From the cell containing the given text, extract its center point as [x, y] coordinate. 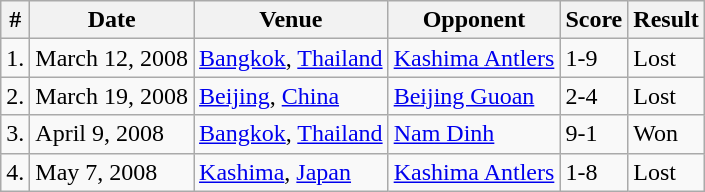
Beijing Guoan [474, 96]
April 9, 2008 [112, 134]
9-1 [594, 134]
1. [16, 58]
Beijing, China [292, 96]
Won [666, 134]
May 7, 2008 [112, 172]
1-8 [594, 172]
Nam Dinh [474, 134]
2. [16, 96]
Venue [292, 20]
# [16, 20]
Kashima, Japan [292, 172]
Score [594, 20]
March 19, 2008 [112, 96]
4. [16, 172]
3. [16, 134]
Result [666, 20]
1-9 [594, 58]
March 12, 2008 [112, 58]
2-4 [594, 96]
Date [112, 20]
Opponent [474, 20]
